Scan for the cell matching the given text and deliver its (X, Y) coordinate at center. 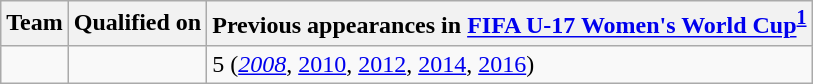
5 (2008, 2010, 2012, 2014, 2016) (510, 64)
Qualified on (137, 24)
Previous appearances in FIFA U-17 Women's World Cup1 (510, 24)
Team (35, 24)
